Provide the (x, y) coordinate of the cell's center where the given text is located.  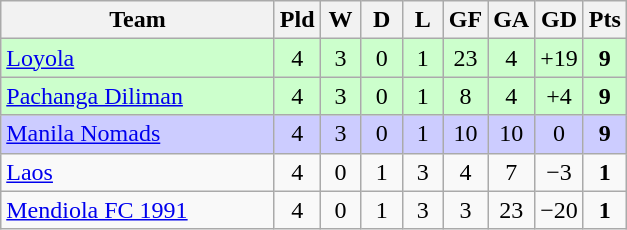
8 (465, 96)
L (422, 20)
W (340, 20)
+4 (560, 96)
GD (560, 20)
Team (138, 20)
−3 (560, 172)
Laos (138, 172)
Mendiola FC 1991 (138, 210)
7 (512, 172)
GF (465, 20)
GA (512, 20)
Pachanga Diliman (138, 96)
D (382, 20)
Loyola (138, 58)
−20 (560, 210)
Manila Nomads (138, 134)
Pts (604, 20)
+19 (560, 58)
Pld (297, 20)
